Determine the (x, y) coordinate at the center of the cell enclosing the given text.  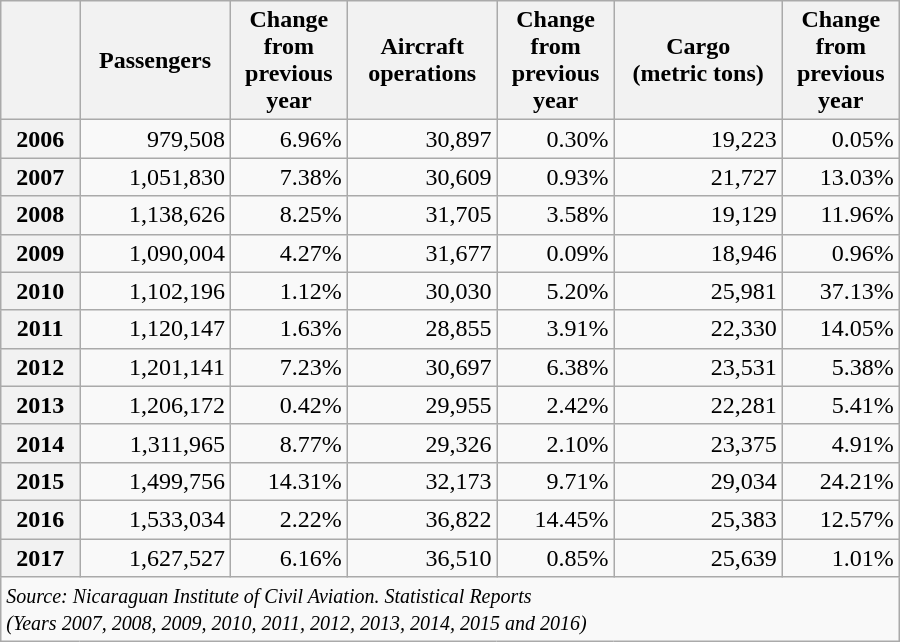
1.63% (288, 329)
5.41% (840, 405)
2013 (40, 405)
23,375 (698, 443)
1.01% (840, 557)
22,281 (698, 405)
21,727 (698, 177)
23,531 (698, 367)
Cargo(metric tons) (698, 60)
14.45% (556, 519)
36,510 (422, 557)
30,609 (422, 177)
1,051,830 (156, 177)
1,533,034 (156, 519)
6.38% (556, 367)
29,955 (422, 405)
25,981 (698, 291)
2015 (40, 481)
8.77% (288, 443)
8.25% (288, 215)
1.12% (288, 291)
1,138,626 (156, 215)
5.38% (840, 367)
1,090,004 (156, 253)
7.38% (288, 177)
2007 (40, 177)
0.85% (556, 557)
1,311,965 (156, 443)
Aircraft operations (422, 60)
30,030 (422, 291)
2014 (40, 443)
Passengers (156, 60)
2012 (40, 367)
9.71% (556, 481)
2009 (40, 253)
2017 (40, 557)
25,639 (698, 557)
7.23% (288, 367)
1,102,196 (156, 291)
2010 (40, 291)
2008 (40, 215)
1,201,141 (156, 367)
14.05% (840, 329)
3.91% (556, 329)
0.09% (556, 253)
12.57% (840, 519)
0.30% (556, 139)
4.27% (288, 253)
2.42% (556, 405)
22,330 (698, 329)
29,326 (422, 443)
2.22% (288, 519)
29,034 (698, 481)
25,383 (698, 519)
0.42% (288, 405)
18,946 (698, 253)
4.91% (840, 443)
0.05% (840, 139)
30,897 (422, 139)
2006 (40, 139)
14.31% (288, 481)
1,627,527 (156, 557)
2011 (40, 329)
19,223 (698, 139)
2016 (40, 519)
13.03% (840, 177)
5.20% (556, 291)
979,508 (156, 139)
30,697 (422, 367)
6.16% (288, 557)
1,120,147 (156, 329)
32,173 (422, 481)
1,206,172 (156, 405)
2.10% (556, 443)
28,855 (422, 329)
0.96% (840, 253)
24.21% (840, 481)
3.58% (556, 215)
19,129 (698, 215)
36,822 (422, 519)
6.96% (288, 139)
11.96% (840, 215)
0.93% (556, 177)
37.13% (840, 291)
31,677 (422, 253)
Source: Nicaraguan Institute of Civil Aviation. Statistical Reports(Years 2007, 2008, 2009, 2010, 2011, 2012, 2013, 2014, 2015 and 2016) (450, 610)
31,705 (422, 215)
1,499,756 (156, 481)
